Capture the cell that displays the provided text and extract its (X, Y) central coordinate. 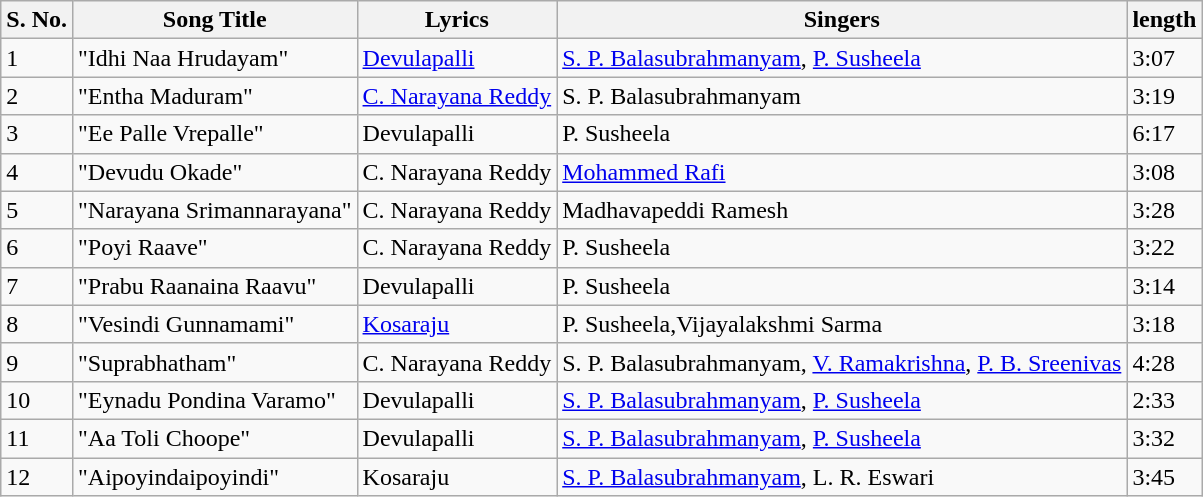
3:22 (1164, 248)
7 (37, 286)
3:28 (1164, 210)
Singers (842, 20)
8 (37, 324)
12 (37, 477)
"Poyi Raave" (214, 248)
"Idhi Naa Hrudayam" (214, 58)
Song Title (214, 20)
length (1164, 20)
10 (37, 400)
9 (37, 362)
S. P. Balasubrahmanyam, V. Ramakrishna, P. B. Sreenivas (842, 362)
"Ee Palle Vrepalle" (214, 134)
"Entha Maduram" (214, 96)
"Aa Toli Choope" (214, 438)
3:19 (1164, 96)
"Suprabhatham" (214, 362)
2:33 (1164, 400)
6 (37, 248)
"Vesindi Gunnamami" (214, 324)
S. P. Balasubrahmanyam (842, 96)
3:14 (1164, 286)
"Devudu Okade" (214, 172)
11 (37, 438)
Lyrics (457, 20)
4 (37, 172)
3:08 (1164, 172)
S. No. (37, 20)
4:28 (1164, 362)
3:32 (1164, 438)
1 (37, 58)
3:18 (1164, 324)
S. P. Balasubrahmanyam, L. R. Eswari (842, 477)
"Eynadu Pondina Varamo" (214, 400)
"Narayana Srimannarayana" (214, 210)
3:45 (1164, 477)
P. Susheela,Vijayalakshmi Sarma (842, 324)
2 (37, 96)
5 (37, 210)
3 (37, 134)
Madhavapeddi Ramesh (842, 210)
Mohammed Rafi (842, 172)
"Prabu Raanaina Raavu" (214, 286)
3:07 (1164, 58)
6:17 (1164, 134)
"Aipoyindaipoyindi" (214, 477)
